For the text-containing cell, return its midpoint in (X, Y) coordinate format. 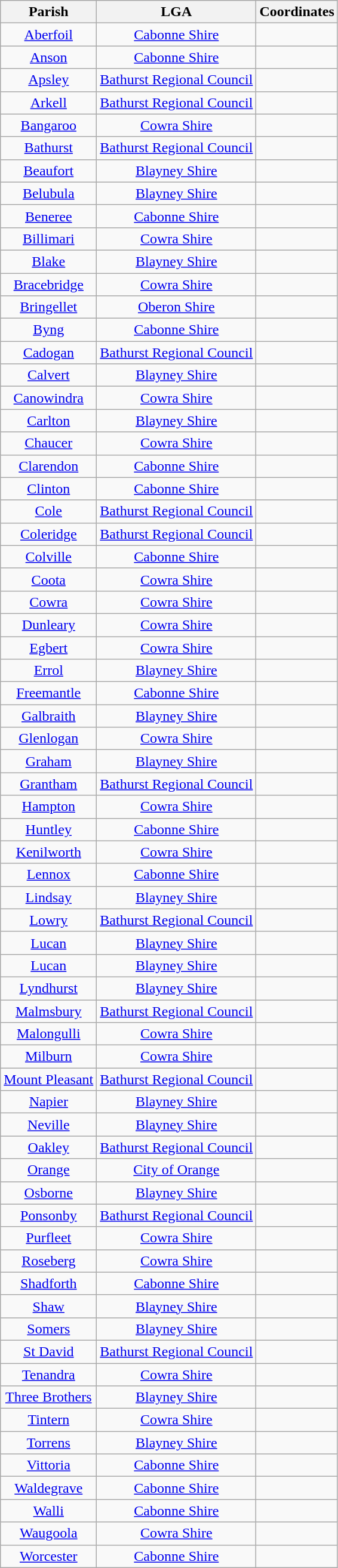
Beneree (49, 216)
Egbert (49, 647)
Beaufort (49, 171)
Byng (49, 330)
Grantham (49, 784)
Cadogan (49, 353)
Graham (49, 761)
City of Orange (177, 1170)
Freemantle (49, 693)
Cowra (49, 602)
Lennox (49, 875)
Osborne (49, 1193)
Blake (49, 261)
Bathurst (49, 148)
Napier (49, 1102)
Mount Pleasant (49, 1079)
Cole (49, 511)
Arkell (49, 103)
Canowindra (49, 398)
Roseberg (49, 1261)
Bangaroo (49, 125)
Carlton (49, 421)
Chaucer (49, 443)
Dunleary (49, 625)
Milburn (49, 1057)
Oberon Shire (177, 307)
Huntley (49, 829)
Belubula (49, 193)
Anson (49, 57)
Calvert (49, 375)
Walli (49, 1511)
Shaw (49, 1306)
Lowry (49, 920)
Orange (49, 1170)
Coleridge (49, 534)
Oakley (49, 1147)
Malongulli (49, 1034)
Coordinates (297, 12)
Worcester (49, 1556)
Purfleet (49, 1238)
Apsley (49, 80)
Kenilworth (49, 852)
Clarendon (49, 466)
Vittoria (49, 1465)
Ponsonby (49, 1215)
Tenandra (49, 1374)
Malmsbury (49, 1011)
Lindsay (49, 897)
Bringellet (49, 307)
LGA (177, 12)
Three Brothers (49, 1397)
Shadforth (49, 1283)
Clinton (49, 489)
Colville (49, 557)
Bracebridge (49, 285)
Errol (49, 671)
Billimari (49, 239)
Waugoola (49, 1533)
Glenlogan (49, 739)
Torrens (49, 1443)
Neville (49, 1125)
St David (49, 1351)
Somers (49, 1329)
Parish (49, 12)
Coota (49, 579)
Galbraith (49, 716)
Lyndhurst (49, 988)
Tintern (49, 1420)
Waldegrave (49, 1488)
Hampton (49, 807)
Aberfoil (49, 35)
